Identify which cell holds the provided text, then report its [x, y] central coordinate. 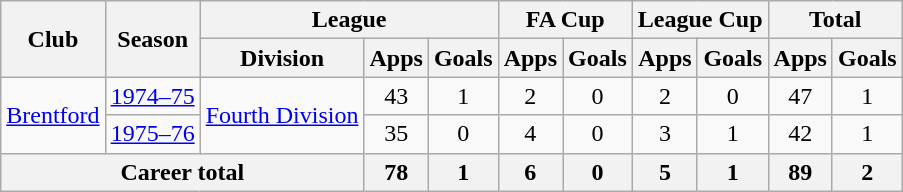
Season [152, 39]
1975–76 [152, 134]
1974–75 [152, 96]
Fourth Division [282, 115]
Total [835, 20]
Brentford [53, 115]
League [349, 20]
89 [800, 172]
Division [282, 58]
78 [396, 172]
Club [53, 39]
43 [396, 96]
42 [800, 134]
6 [530, 172]
Career total [182, 172]
3 [664, 134]
League Cup [700, 20]
35 [396, 134]
FA Cup [565, 20]
47 [800, 96]
4 [530, 134]
5 [664, 172]
